Determine the [x, y] coordinate at the center of the cell enclosing the given text.  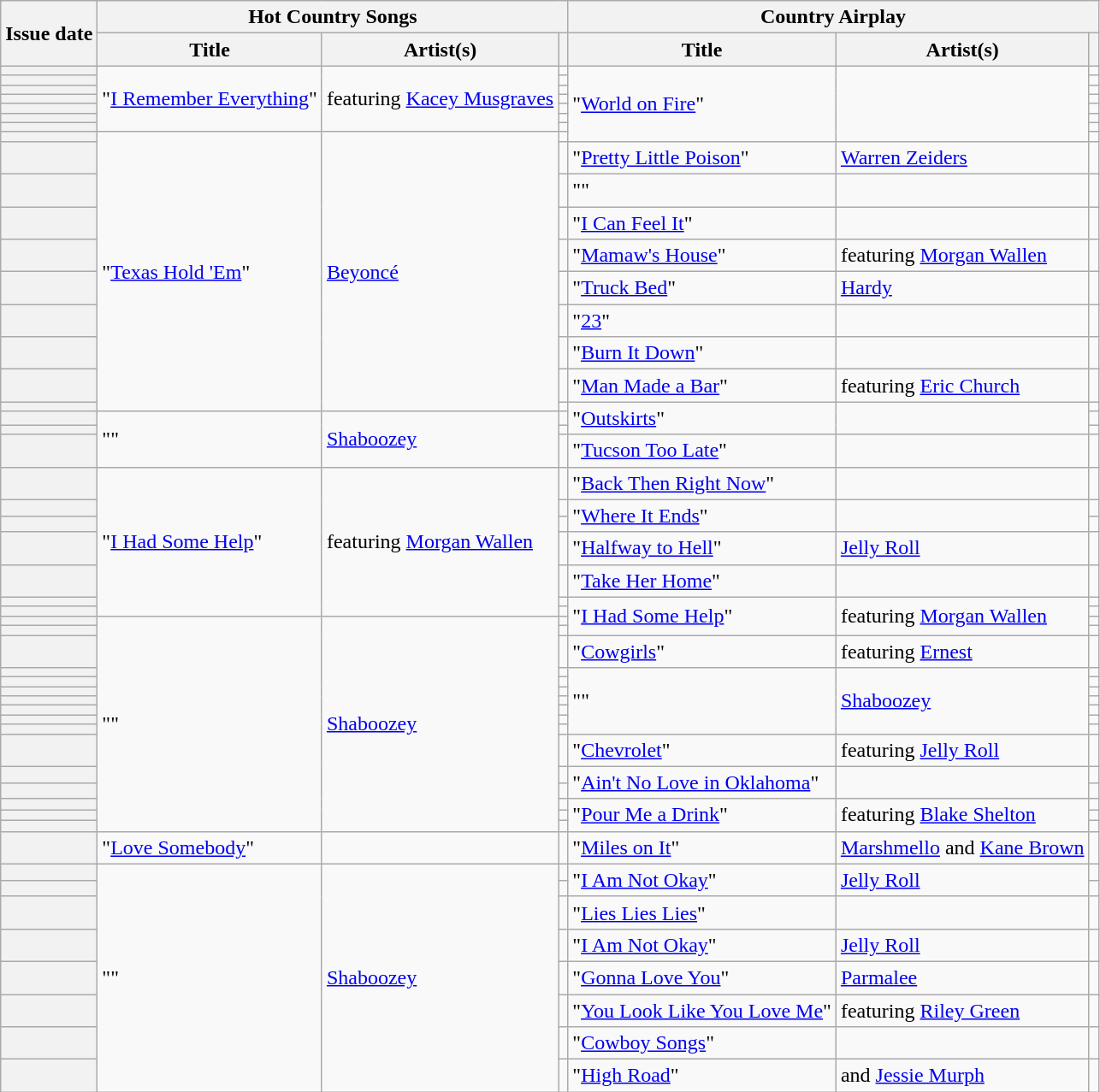
"Back Then Right Now" [702, 483]
Beyoncé [440, 272]
"World on Fire" [702, 103]
"Where It Ends" [702, 516]
"You Look Like You Love Me" [702, 1010]
"Texas Hold 'Em" [210, 272]
"Take Her Home" [702, 581]
"Pretty Little Poison" [702, 157]
"Tucson Too Late" [702, 451]
Warren Zeiders [962, 157]
featuring Riley Green [962, 1010]
Issue date [50, 33]
"Chevrolet" [702, 750]
featuring Ernest [962, 651]
"Outskirts" [702, 418]
"Lies Lies Lies" [702, 912]
Marshmello and Kane Brown [962, 847]
featuring Kacey Musgraves [440, 99]
"Truck Bed" [702, 288]
"Halfway to Hell" [702, 548]
"Man Made a Bar" [702, 386]
"Gonna Love You" [702, 977]
"Mamaw's House" [702, 256]
featuring Jelly Roll [962, 750]
Country Airplay [833, 17]
"High Road" [702, 1076]
"I Remember Everything" [210, 99]
"Pour Me a Drink" [702, 815]
"Ain't No Love in Oklahoma" [702, 782]
featuring Eric Church [962, 386]
featuring Blake Shelton [962, 815]
"Burn It Down" [702, 353]
"Miles on It" [702, 847]
"Love Somebody" [210, 847]
"Cowgirls" [702, 651]
Hot Country Songs [333, 17]
and Jessie Murph [962, 1076]
"23" [702, 321]
"Cowboy Songs" [702, 1043]
Hardy [962, 288]
Parmalee [962, 977]
"I Can Feel It" [702, 223]
